Return the (X, Y) coordinate for the center point of the cell that contains the specified text.  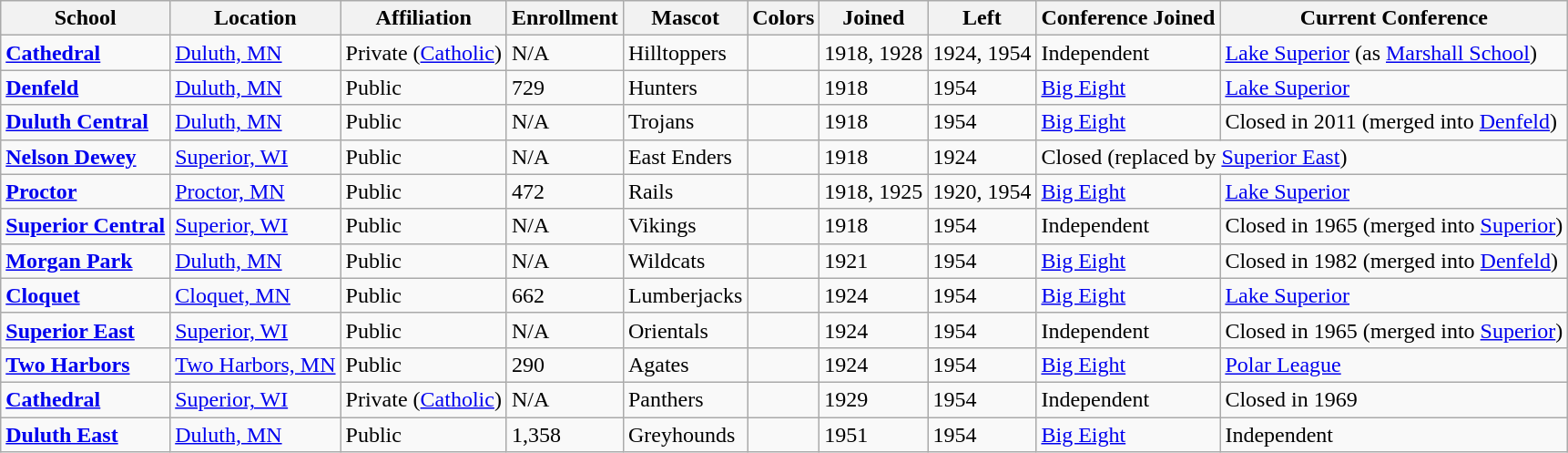
Duluth Central (86, 122)
Mascot (685, 18)
Superior Central (86, 226)
Closed in 1982 (merged into Denfeld) (1394, 261)
Left (982, 18)
Two Harbors, MN (255, 365)
Lumberjacks (685, 295)
Polar League (1394, 365)
1920, 1954 (982, 191)
Proctor, MN (255, 191)
Hilltoppers (685, 53)
Rails (685, 191)
Joined (874, 18)
Vikings (685, 226)
Closed in 1969 (1394, 399)
1921 (874, 261)
Two Harbors (86, 365)
Orientals (685, 330)
Colors (783, 18)
Superior East (86, 330)
Wildcats (685, 261)
Current Conference (1394, 18)
Agates (685, 365)
Panthers (685, 399)
Lake Superior (as Marshall School) (1394, 53)
662 (565, 295)
1,358 (565, 435)
Nelson Dewey (86, 157)
Affiliation (423, 18)
Cloquet, MN (255, 295)
290 (565, 365)
Proctor (86, 191)
Greyhounds (685, 435)
Closed (replaced by Superior East) (1302, 157)
472 (565, 191)
School (86, 18)
Denfeld (86, 88)
1918, 1925 (874, 191)
Cloquet (86, 295)
Enrollment (565, 18)
1924, 1954 (982, 53)
1918, 1928 (874, 53)
East Enders (685, 157)
729 (565, 88)
Location (255, 18)
Trojans (685, 122)
1929 (874, 399)
Conference Joined (1128, 18)
Morgan Park (86, 261)
Duluth East (86, 435)
Closed in 2011 (merged into Denfeld) (1394, 122)
1951 (874, 435)
Hunters (685, 88)
